Return the (x, y) coordinate for the center point of the cell that contains the specified text.  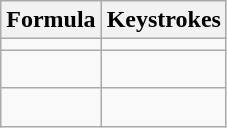
Formula (51, 20)
Keystrokes (164, 20)
